For the text-containing cell, return its midpoint in (x, y) coordinate format. 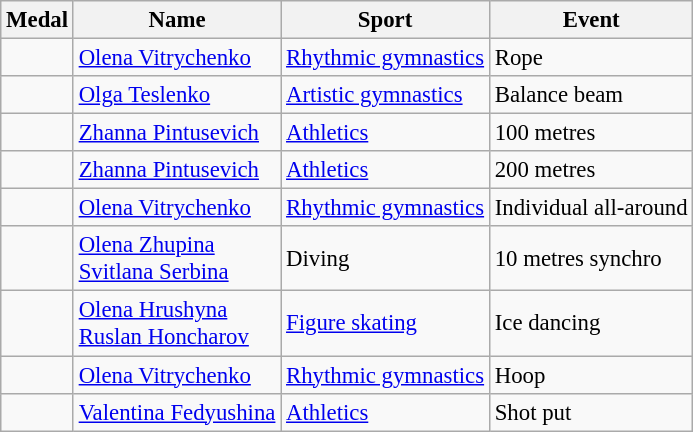
Rope (591, 58)
Medal (38, 20)
200 metres (591, 170)
Sport (386, 20)
Ice dancing (591, 324)
Olena ZhupinaSvitlana Serbina (176, 258)
Olena HrushynaRuslan Honcharov (176, 324)
Individual all-around (591, 208)
Figure skating (386, 324)
Name (176, 20)
Hoop (591, 375)
Diving (386, 258)
10 metres synchro (591, 258)
Artistic gymnastics (386, 95)
Olga Teslenko (176, 95)
100 metres (591, 133)
Shot put (591, 412)
Balance beam (591, 95)
Event (591, 20)
Valentina Fedyushina (176, 412)
